Output the (x, y) coordinate of the center of the cell containing the given text.  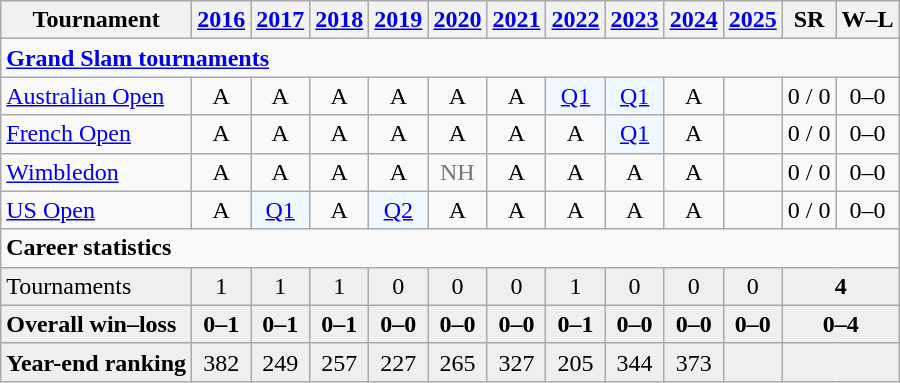
4 (840, 286)
327 (516, 362)
2024 (694, 20)
2025 (752, 20)
Q2 (398, 210)
Grand Slam tournaments (450, 58)
Career statistics (450, 248)
2019 (398, 20)
NH (458, 172)
257 (340, 362)
2016 (222, 20)
382 (222, 362)
Australian Open (96, 96)
2022 (576, 20)
Overall win–loss (96, 324)
French Open (96, 134)
0–4 (840, 324)
Wimbledon (96, 172)
205 (576, 362)
SR (809, 20)
249 (280, 362)
373 (694, 362)
W–L (868, 20)
227 (398, 362)
Year-end ranking (96, 362)
344 (634, 362)
2018 (340, 20)
2020 (458, 20)
2023 (634, 20)
US Open (96, 210)
2021 (516, 20)
2017 (280, 20)
Tournaments (96, 286)
265 (458, 362)
Tournament (96, 20)
